Determine the [x, y] coordinate at the center of the cell enclosing the given text.  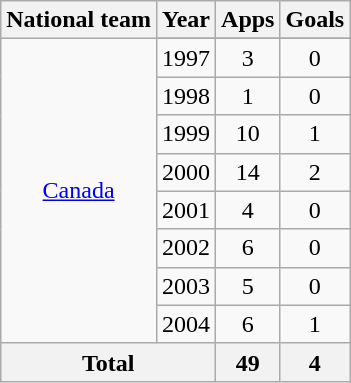
2 [315, 172]
Goals [315, 20]
National team [79, 20]
Apps [248, 20]
10 [248, 134]
1997 [186, 58]
2003 [186, 286]
2002 [186, 248]
14 [248, 172]
Year [186, 20]
49 [248, 362]
Total [108, 362]
1998 [186, 96]
5 [248, 286]
1999 [186, 134]
2001 [186, 210]
Canada [79, 191]
3 [248, 58]
2000 [186, 172]
2004 [186, 324]
